Output the (X, Y) coordinate of the center of the cell containing the given text.  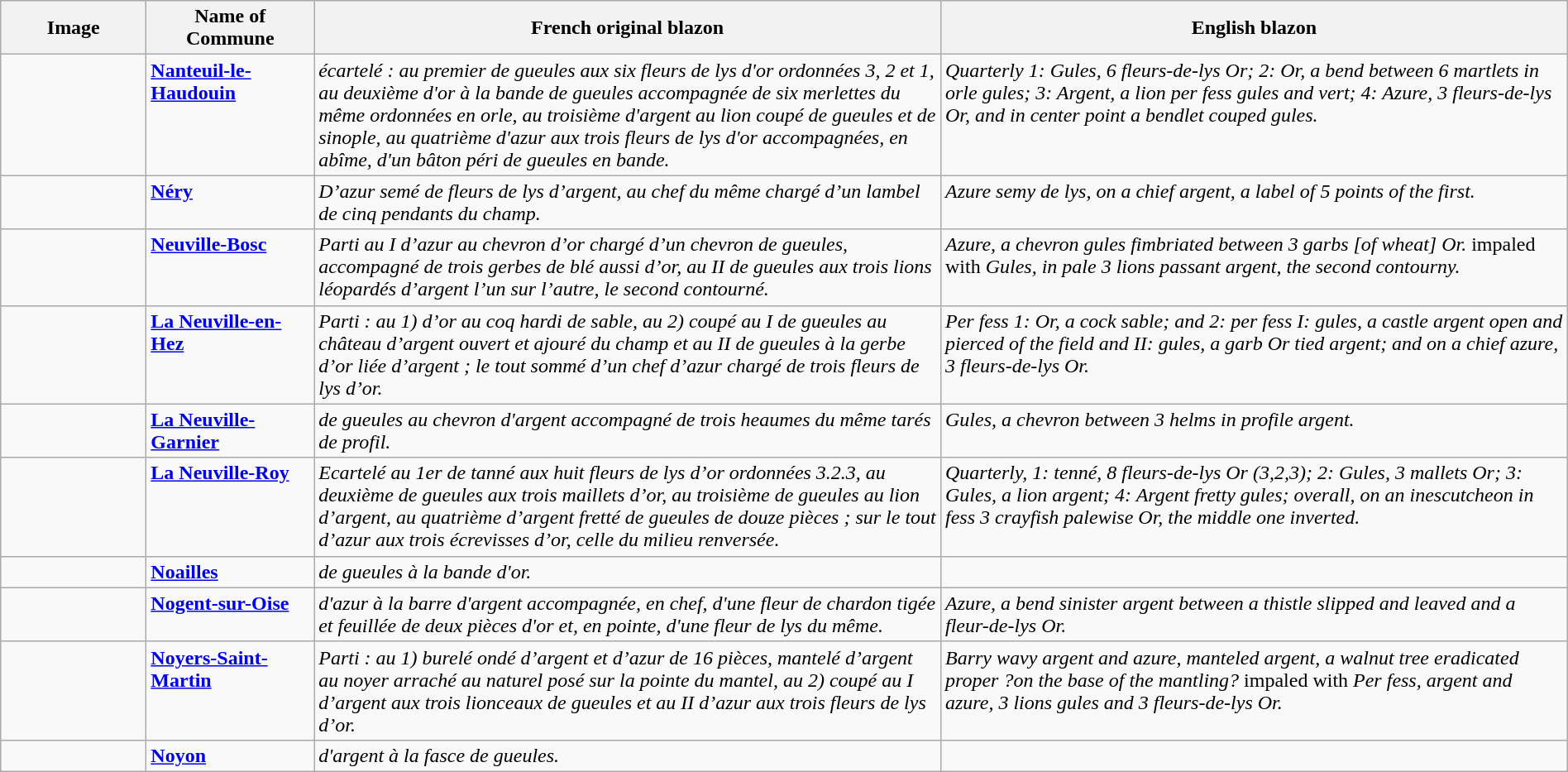
Azure semy de lys, on a chief argent, a label of 5 points of the first. (1254, 202)
D’azur semé de fleurs de lys d’argent, au chef du même chargé d’un lambel de cinq pendants du champ. (628, 202)
Image (74, 28)
Néry (230, 202)
Noyon (230, 755)
La Neuville-en-Hez (230, 354)
d'argent à la fasce de gueules. (628, 755)
Azure, a bend sinister argent between a thistle slipped and leaved and a fleur-de-lys Or. (1254, 614)
Neuville-Bosc (230, 267)
English blazon (1254, 28)
La Neuville-Garnier (230, 430)
Noyers-Saint-Martin (230, 690)
de gueules à la bande d'or. (628, 572)
Nogent-sur-Oise (230, 614)
Noailles (230, 572)
Nanteuil-le-Haudouin (230, 115)
La Neuville-Roy (230, 506)
Gules, a chevron between 3 helms in profile argent. (1254, 430)
French original blazon (628, 28)
Name of Commune (230, 28)
Azure, a chevron gules fimbriated between 3 garbs [of wheat] Or. impaled with Gules, in pale 3 lions passant argent, the second contourny. (1254, 267)
de gueules au chevron d'argent accompagné de trois heaumes du même tarés de profil. (628, 430)
